Detect which cell encompasses the target text, then output its (x, y) center coordinate. 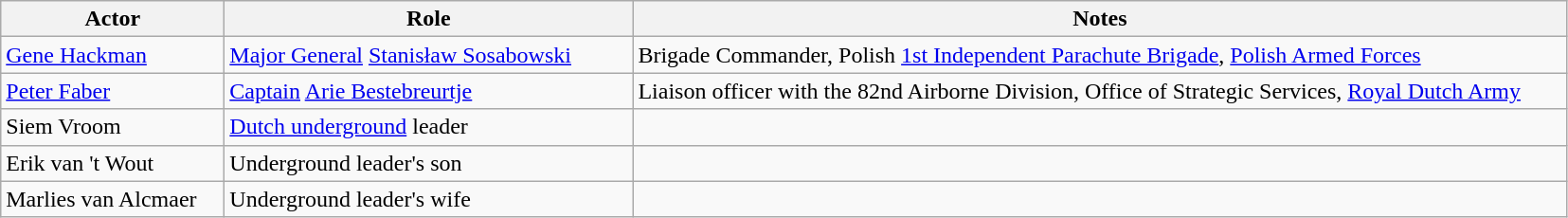
Underground leader's son (428, 163)
Brigade Commander, Polish 1st Independent Parachute Brigade, Polish Armed Forces (1100, 55)
Peter Faber (113, 91)
Underground leader's wife (428, 199)
Siem Vroom (113, 127)
Erik van 't Wout (113, 163)
Major General Stanisław Sosabowski (428, 55)
Gene Hackman (113, 55)
Role (428, 19)
Liaison officer with the 82nd Airborne Division, Office of Strategic Services, Royal Dutch Army (1100, 91)
Dutch underground leader (428, 127)
Actor (113, 19)
Marlies van Alcmaer (113, 199)
Notes (1100, 19)
Captain Arie Bestebreurtje (428, 91)
